Capture the cell that displays the provided text and extract its (x, y) central coordinate. 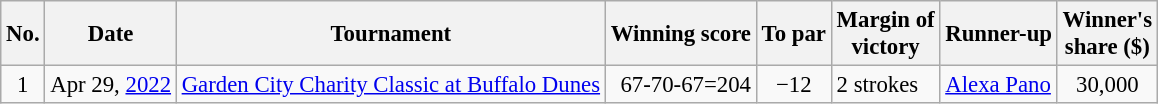
Winner'sshare ($) (1107, 34)
Garden City Charity Classic at Buffalo Dunes (390, 85)
2 strokes (886, 85)
Runner-up (998, 34)
67-70-67=204 (680, 85)
−12 (794, 85)
30,000 (1107, 85)
Apr 29, 2022 (110, 85)
Date (110, 34)
Tournament (390, 34)
No. (23, 34)
Winning score (680, 34)
To par (794, 34)
Alexa Pano (998, 85)
1 (23, 85)
Margin ofvictory (886, 34)
